Capture the cell that displays the provided text and extract its (x, y) central coordinate. 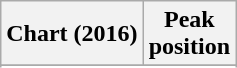
Peak position (189, 34)
Chart (2016) (72, 34)
